Extract the (x, y) coordinate from the center of the cell holding the provided text.  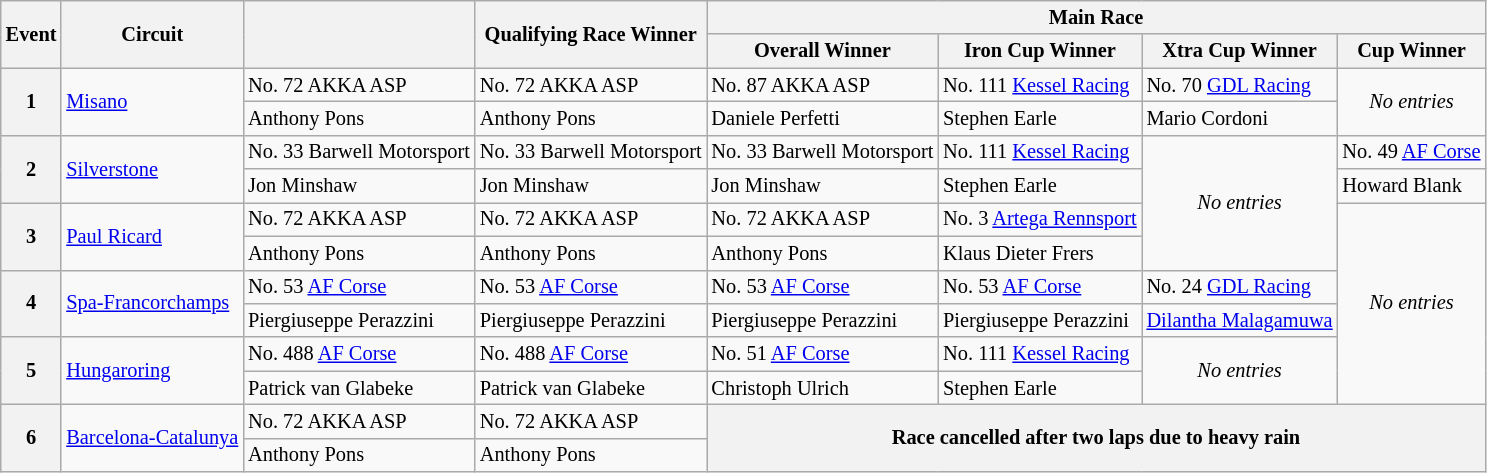
Qualifying Race Winner (591, 34)
Howard Blank (1412, 186)
2 (32, 168)
Main Race (1096, 17)
No. 3 Artega Rennsport (1040, 219)
No. 49 AF Corse (1412, 152)
1 (32, 102)
Misano (152, 102)
Hungaroring (152, 370)
Event (32, 34)
Cup Winner (1412, 51)
5 (32, 370)
Iron Cup Winner (1040, 51)
Circuit (152, 34)
Klaus Dieter Frers (1040, 253)
3 (32, 236)
Daniele Perfetti (823, 118)
Overall Winner (823, 51)
No. 87 AKKA ASP (823, 85)
Silverstone (152, 168)
Spa-Francorchamps (152, 304)
Barcelona-Catalunya (152, 438)
Xtra Cup Winner (1240, 51)
Dilantha Malagamuwa (1240, 320)
Mario Cordoni (1240, 118)
No. 51 AF Corse (823, 354)
Christoph Ulrich (823, 388)
No. 70 GDL Racing (1240, 85)
Race cancelled after two laps due to heavy rain (1096, 438)
4 (32, 304)
No. 24 GDL Racing (1240, 287)
6 (32, 438)
Paul Ricard (152, 236)
